From the cell containing the given text, extract its center point as (x, y) coordinate. 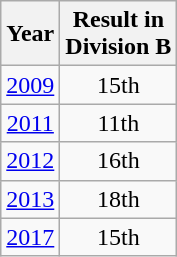
2009 (30, 85)
2011 (30, 123)
2013 (30, 199)
16th (118, 161)
18th (118, 199)
2012 (30, 161)
2017 (30, 237)
Result inDivision B (118, 34)
Year (30, 34)
11th (118, 123)
